Return (x, y) of the center of cell containing provided text 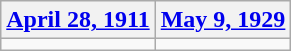
May 9, 1929 (223, 20)
April 28, 1911 (78, 20)
